Search for the cell housing the specified text and yield its [x, y] center coordinate. 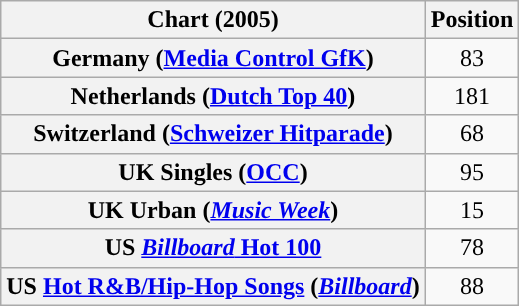
Switzerland (Schweizer Hitparade) [213, 134]
78 [472, 248]
181 [472, 96]
UK Urban (Music Week) [213, 210]
UK Singles (OCC) [213, 172]
15 [472, 210]
83 [472, 58]
88 [472, 286]
Position [472, 20]
Chart (2005) [213, 20]
95 [472, 172]
68 [472, 134]
Netherlands (Dutch Top 40) [213, 96]
US Billboard Hot 100 [213, 248]
Germany (Media Control GfK) [213, 58]
US Hot R&B/Hip-Hop Songs (Billboard) [213, 286]
